Output the (x, y) coordinate of the center of the cell containing the given text.  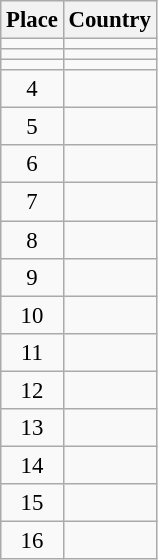
9 (32, 277)
Country (110, 20)
8 (32, 240)
5 (32, 127)
16 (32, 540)
12 (32, 390)
4 (32, 89)
14 (32, 465)
Place (32, 20)
6 (32, 165)
13 (32, 428)
15 (32, 503)
11 (32, 352)
10 (32, 315)
7 (32, 202)
